Determine the (x, y) coordinate at the center of the cell enclosing the given text.  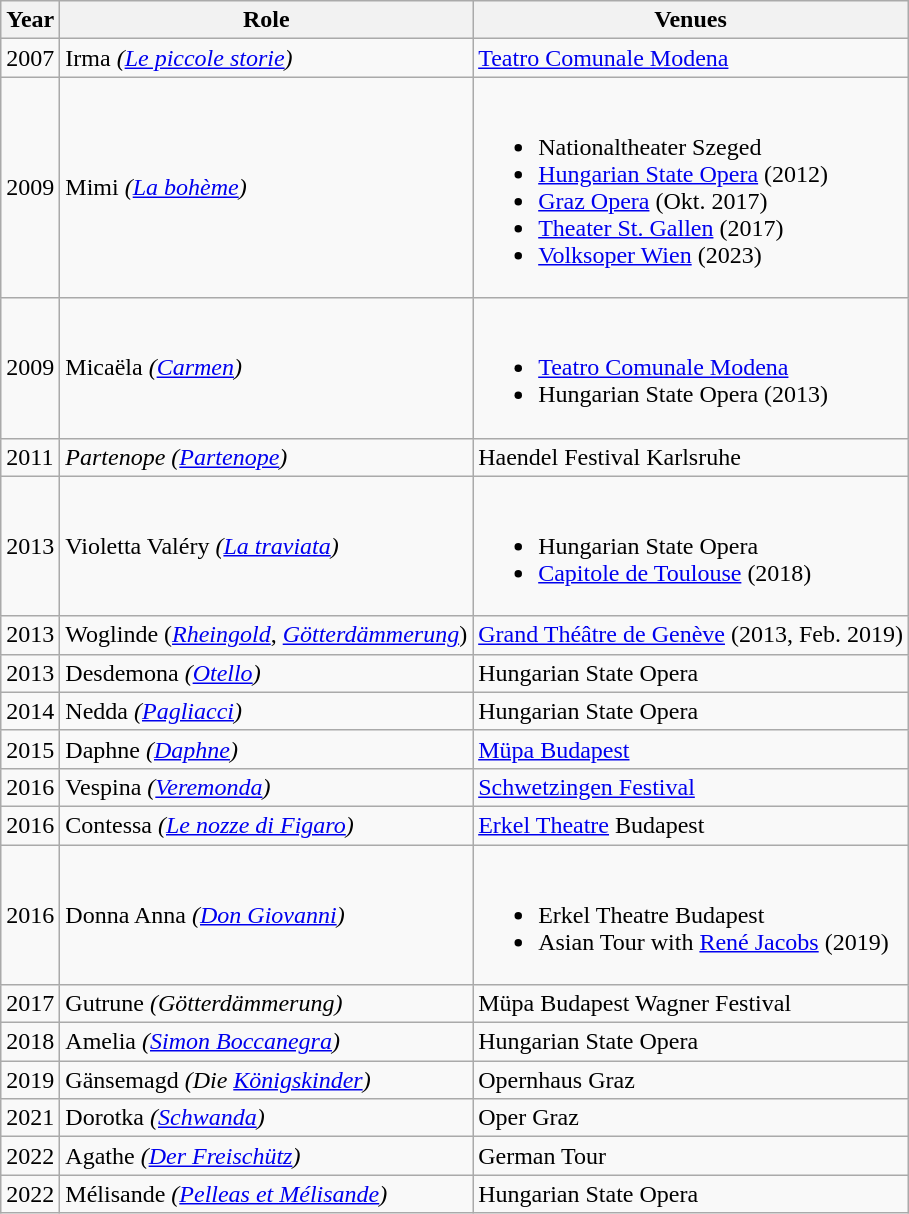
German Tour (691, 1156)
Desdemona (Otello) (266, 673)
Contessa (Le nozze di Figaro) (266, 825)
Müpa Budapest Wagner Festival (691, 1004)
Müpa Budapest (691, 749)
Mélisande (Pelleas et Mélisande) (266, 1194)
2019 (30, 1080)
2015 (30, 749)
Donna Anna (Don Giovanni) (266, 914)
2007 (30, 58)
2018 (30, 1042)
Dorotka (Schwanda) (266, 1118)
Erkel Theatre Budapest (691, 825)
Year (30, 20)
Grand Théâtre de Genève (2013, Feb. 2019) (691, 635)
Teatro Comunale Modena (691, 58)
2011 (30, 457)
Opernhaus Graz (691, 1080)
Haendel Festival Karlsruhe (691, 457)
Oper Graz (691, 1118)
Mimi (La bohème) (266, 188)
2017 (30, 1004)
Agathe (Der Freischütz) (266, 1156)
Gutrune (Götterdämmerung) (266, 1004)
Teatro Comunale ModenaHungarian State Opera (2013) (691, 368)
Schwetzingen Festival (691, 787)
Amelia (Simon Boccanegra) (266, 1042)
Partenope (Partenope) (266, 457)
Hungarian State OperaCapitole de Toulouse (2018) (691, 546)
Violetta Valéry (La traviata) (266, 546)
2021 (30, 1118)
Woglinde (Rheingold, Götterdämmerung) (266, 635)
Micaëla (Carmen) (266, 368)
Vespina (Veremonda) (266, 787)
Nedda (Pagliacci) (266, 711)
Gänsemagd (Die Königskinder) (266, 1080)
Irma (Le piccole storie) (266, 58)
2014 (30, 711)
Role (266, 20)
Nationaltheater SzegedHungarian State Opera (2012)Graz Opera (Okt. 2017)Theater St. Gallen (2017)Volksoper Wien (2023) (691, 188)
Daphne (Daphne) (266, 749)
Erkel Theatre BudapestAsian Tour with René Jacobs (2019) (691, 914)
Venues (691, 20)
